Search for the cell housing the specified text and yield its (X, Y) center coordinate. 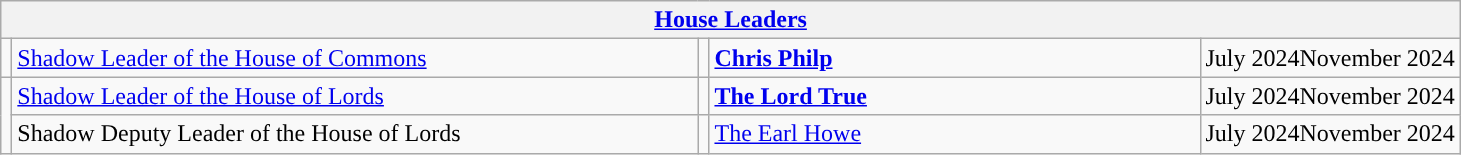
Chris Philp (954, 58)
The Earl Howe (954, 134)
Shadow Deputy Leader of the House of Lords (355, 134)
The Lord True (954, 96)
Shadow Leader of the House of Lords (355, 96)
House Leaders (731, 20)
Shadow Leader of the House of Commons (355, 58)
